Locate the cell with the specified text and output its (x, y) center coordinate. 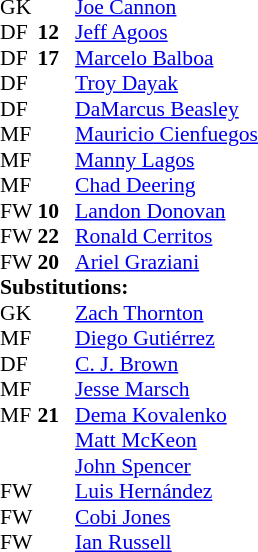
Dema Kovalenko (166, 415)
Manny Lagos (166, 160)
John Spencer (166, 466)
Troy Dayak (166, 83)
Diego Gutiérrez (166, 339)
22 (57, 237)
C. J. Brown (166, 364)
12 (57, 33)
DaMarcus Beasley (166, 109)
10 (57, 211)
Substitutions: (129, 287)
Ariel Graziani (166, 262)
Landon Donovan (166, 211)
Jeff Agoos (166, 33)
GK (19, 313)
Jesse Marsch (166, 389)
17 (57, 58)
Cobi Jones (166, 517)
Luis Hernández (166, 491)
Mauricio Cienfuegos (166, 135)
20 (57, 262)
Ronald Cerritos (166, 237)
Zach Thornton (166, 313)
Marcelo Balboa (166, 58)
Chad Deering (166, 185)
21 (57, 415)
Matt McKeon (166, 441)
